Return [X, Y] of the center of cell containing provided text 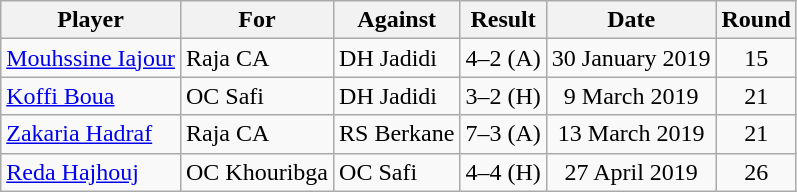
Date [631, 20]
4–2 (A) [503, 58]
Round [756, 20]
13 March 2019 [631, 134]
Reda Hajhouj [91, 172]
Against [397, 20]
Zakaria Hadraf [91, 134]
For [256, 20]
27 April 2019 [631, 172]
Result [503, 20]
7–3 (A) [503, 134]
9 March 2019 [631, 96]
RS Berkane [397, 134]
3–2 (H) [503, 96]
15 [756, 58]
Player [91, 20]
30 January 2019 [631, 58]
4–4 (H) [503, 172]
OC Khouribga [256, 172]
Mouhssine Iajour [91, 58]
Koffi Boua [91, 96]
26 [756, 172]
